Capture the cell that displays the provided text and extract its (x, y) central coordinate. 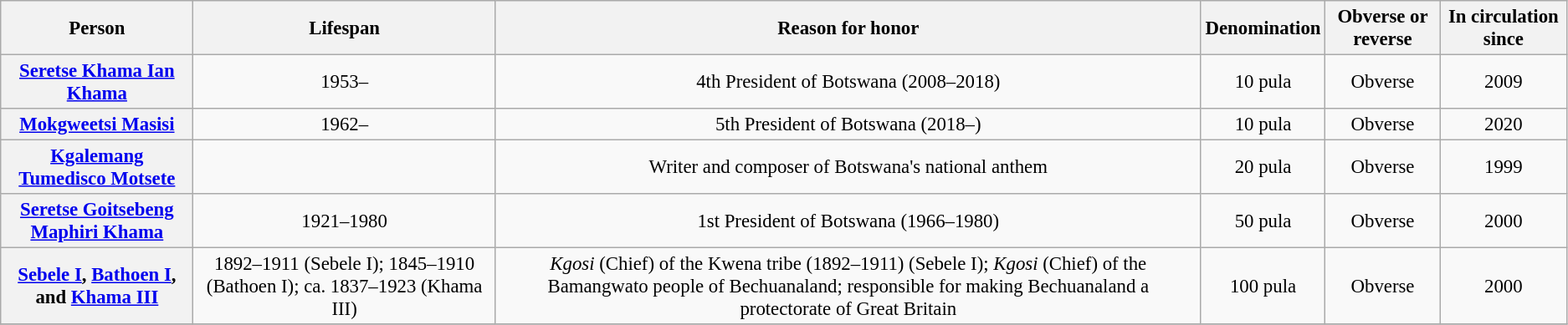
Kgalemang Tumedisco Motsete (97, 167)
100 pula (1263, 287)
1892–1911 (Sebele I); 1845–1910 (Bathoen I); ca. 1837–1923 (Khama III) (345, 287)
Lifespan (345, 28)
1999 (1503, 167)
Denomination (1263, 28)
Reason for honor (848, 28)
2020 (1503, 124)
1921–1980 (345, 221)
In circulation since (1503, 28)
Obverse or reverse (1382, 28)
20 pula (1263, 167)
Seretse Goitsebeng Maphiri Khama (97, 221)
4th President of Botswana (2008–2018) (848, 82)
5th President of Botswana (2018–) (848, 124)
1953– (345, 82)
Seretse Khama Ian Khama (97, 82)
1962– (345, 124)
50 pula (1263, 221)
Person (97, 28)
1st President of Botswana (1966–1980) (848, 221)
Writer and composer of Botswana's national anthem (848, 167)
Sebele I, Bathoen I, and Khama III (97, 287)
Mokgweetsi Masisi (97, 124)
2009 (1503, 82)
